Find where the given text appears and provide that cell's center as [x, y] coordinate. 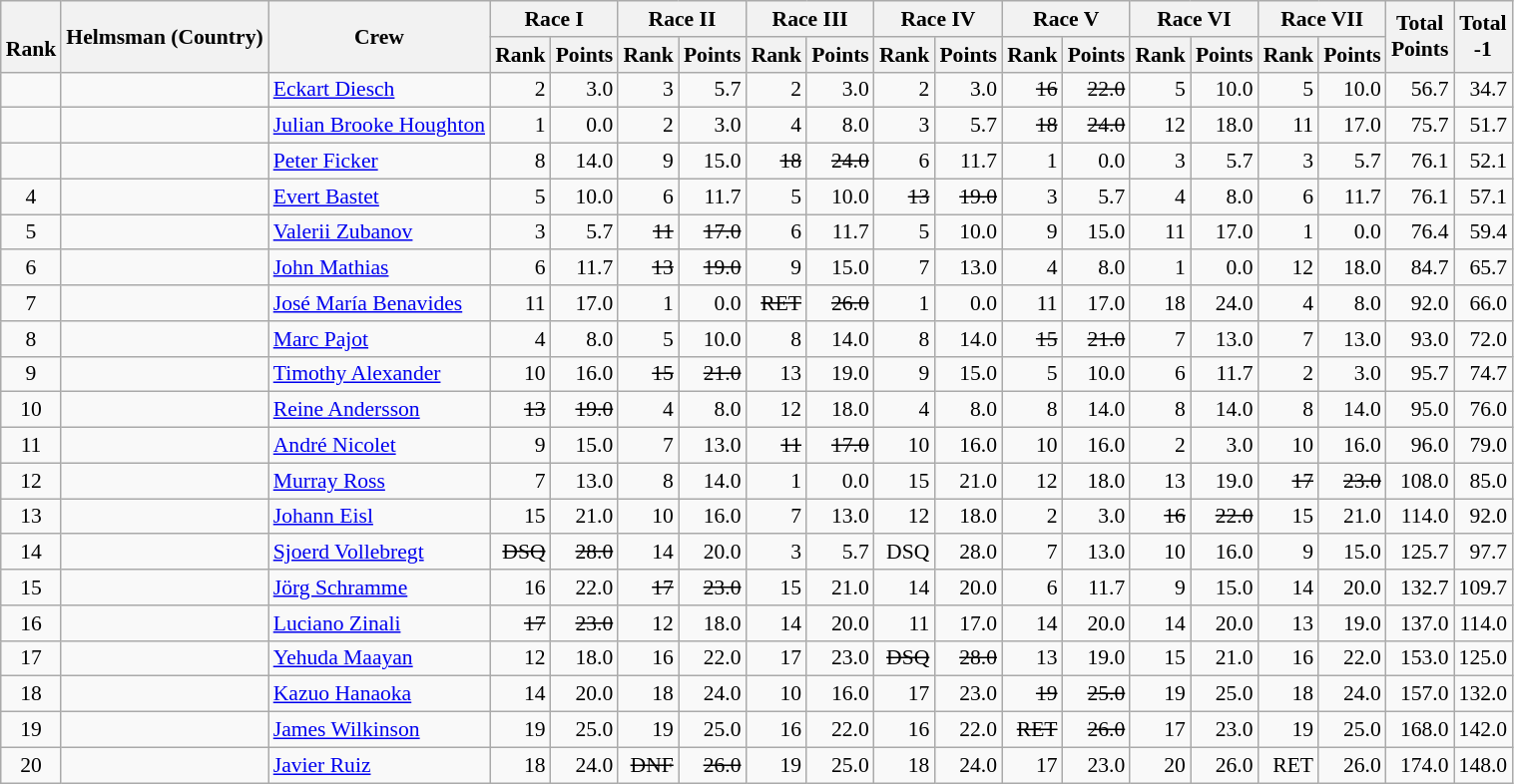
Valerii Zubanov [379, 232]
Race I [554, 19]
Total-1 [1483, 36]
John Mathias [379, 268]
95.7 [1420, 374]
Reine Andersson [379, 410]
142.0 [1483, 730]
Race VI [1194, 19]
125.0 [1483, 658]
Total Points [1420, 36]
Marc Pajot [379, 339]
132.7 [1420, 588]
153.0 [1420, 658]
157.0 [1420, 694]
57.1 [1483, 196]
Crew [379, 36]
95.0 [1420, 410]
96.0 [1420, 446]
174.0 [1420, 765]
65.7 [1483, 268]
Eckart Diesch [379, 90]
James Wilkinson [379, 730]
108.0 [1420, 481]
148.0 [1483, 765]
Evert Bastet [379, 196]
Javier Ruiz [379, 765]
Julian Brooke Houghton [379, 126]
76.0 [1483, 410]
132.0 [1483, 694]
72.0 [1483, 339]
93.0 [1420, 339]
74.7 [1483, 374]
52.1 [1483, 162]
76.4 [1420, 232]
Yehuda Maayan [379, 658]
Jörg Schramme [379, 588]
168.0 [1420, 730]
Johann Eisl [379, 517]
Peter Ficker [379, 162]
Timothy Alexander [379, 374]
DNF [649, 765]
Kazuo Hanaoka [379, 694]
56.7 [1420, 90]
Race IV [938, 19]
84.7 [1420, 268]
109.7 [1483, 588]
Helmsman (Country) [164, 36]
59.4 [1483, 232]
Murray Ross [379, 481]
André Nicolet [379, 446]
51.7 [1483, 126]
José María Benavides [379, 303]
137.0 [1420, 623]
97.7 [1483, 553]
66.0 [1483, 303]
Race V [1066, 19]
Race III [810, 19]
Sjoerd Vollebregt [379, 553]
34.7 [1483, 90]
75.7 [1420, 126]
125.7 [1420, 553]
Race II [682, 19]
85.0 [1483, 481]
Race VII [1322, 19]
79.0 [1483, 446]
Luciano Zinali [379, 623]
